Find where the given text appears and provide that cell's center as (x, y) coordinate. 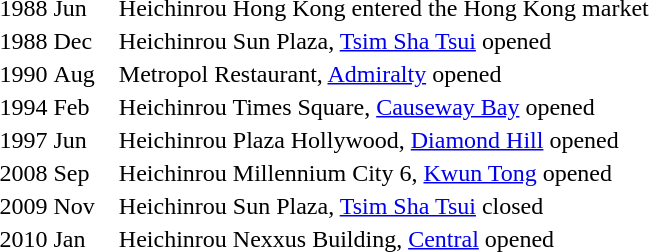
Dec (74, 41)
Aug (74, 74)
Sep (74, 173)
Jun (74, 140)
Nov (74, 206)
Feb (74, 107)
